Return [X, Y] of the center of cell containing provided text 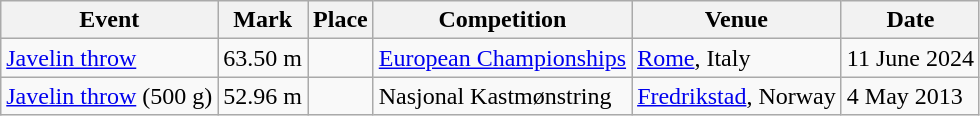
European Championships [502, 58]
Rome, Italy [737, 58]
Javelin throw (500 g) [110, 96]
Competition [502, 20]
Mark [263, 20]
Javelin throw [110, 58]
Date [910, 20]
Fredrikstad, Norway [737, 96]
52.96 m [263, 96]
Nasjonal Kastmønstring [502, 96]
4 May 2013 [910, 96]
11 June 2024 [910, 58]
Venue [737, 20]
Event [110, 20]
Place [341, 20]
63.50 m [263, 58]
